Provide the (x, y) coordinate of the cell's center where the given text is located.  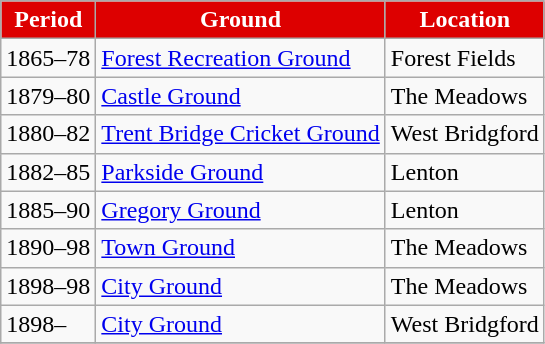
Trent Bridge Cricket Ground (240, 134)
1898– (48, 324)
Gregory Ground (240, 210)
1882–85 (48, 172)
Castle Ground (240, 96)
1890–98 (48, 248)
Period (48, 20)
1865–78 (48, 58)
Ground (240, 20)
Forest Recreation Ground (240, 58)
Forest Fields (464, 58)
Location (464, 20)
1879–80 (48, 96)
Parkside Ground (240, 172)
Town Ground (240, 248)
1885–90 (48, 210)
1880–82 (48, 134)
1898–98 (48, 286)
